Return the [x, y] coordinate for the center point of the cell that contains the specified text.  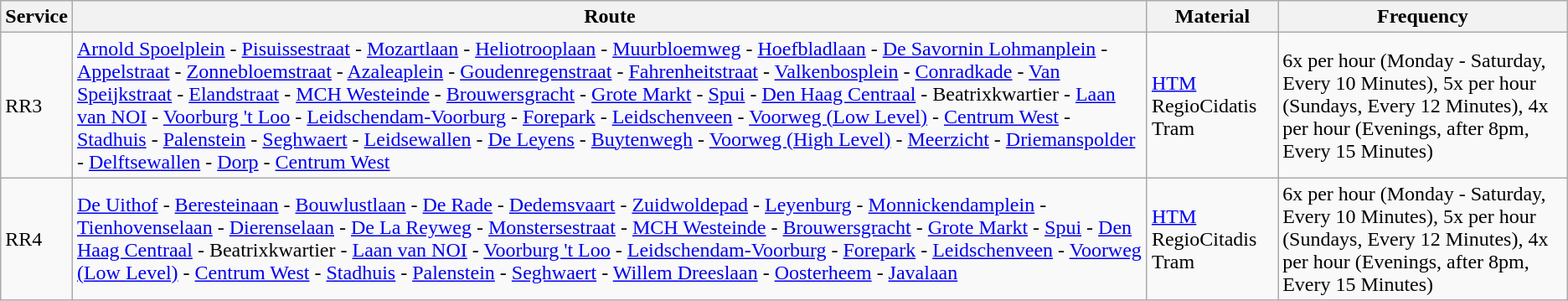
RR3 [37, 106]
Material [1212, 17]
HTM RegioCidatis Tram [1212, 106]
RR4 [37, 239]
Frequency [1423, 17]
HTM RegioCitadis Tram [1212, 239]
Route [610, 17]
Service [37, 17]
